Return (X, Y) of the center of cell containing provided text 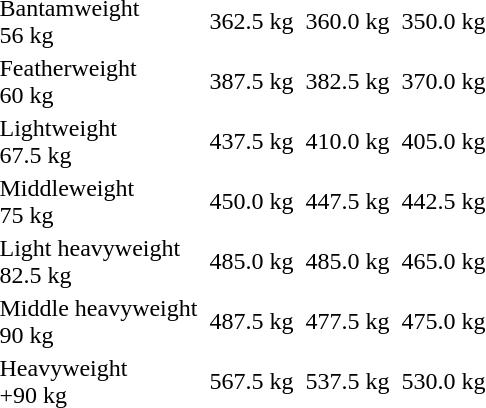
382.5 kg (348, 82)
487.5 kg (252, 322)
410.0 kg (348, 142)
447.5 kg (348, 202)
450.0 kg (252, 202)
387.5 kg (252, 82)
437.5 kg (252, 142)
477.5 kg (348, 322)
